Output the [X, Y] coordinate of the center of the cell containing the given text.  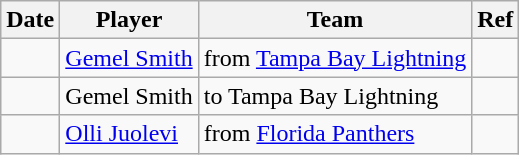
Team [335, 20]
Ref [496, 20]
from Florida Panthers [335, 134]
Date [30, 20]
to Tampa Bay Lightning [335, 96]
Player [129, 20]
Olli Juolevi [129, 134]
from Tampa Bay Lightning [335, 58]
